Provide the (X, Y) coordinate of the cell's center where the given text is located.  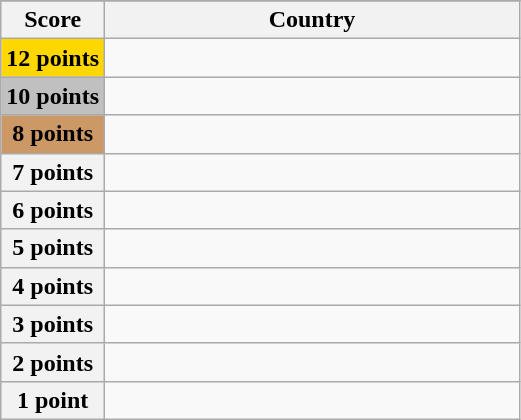
5 points (53, 248)
4 points (53, 286)
8 points (53, 134)
10 points (53, 96)
6 points (53, 210)
3 points (53, 324)
Country (312, 20)
7 points (53, 172)
2 points (53, 362)
Score (53, 20)
1 point (53, 400)
12 points (53, 58)
